Search for the cell housing the specified text and yield its (X, Y) center coordinate. 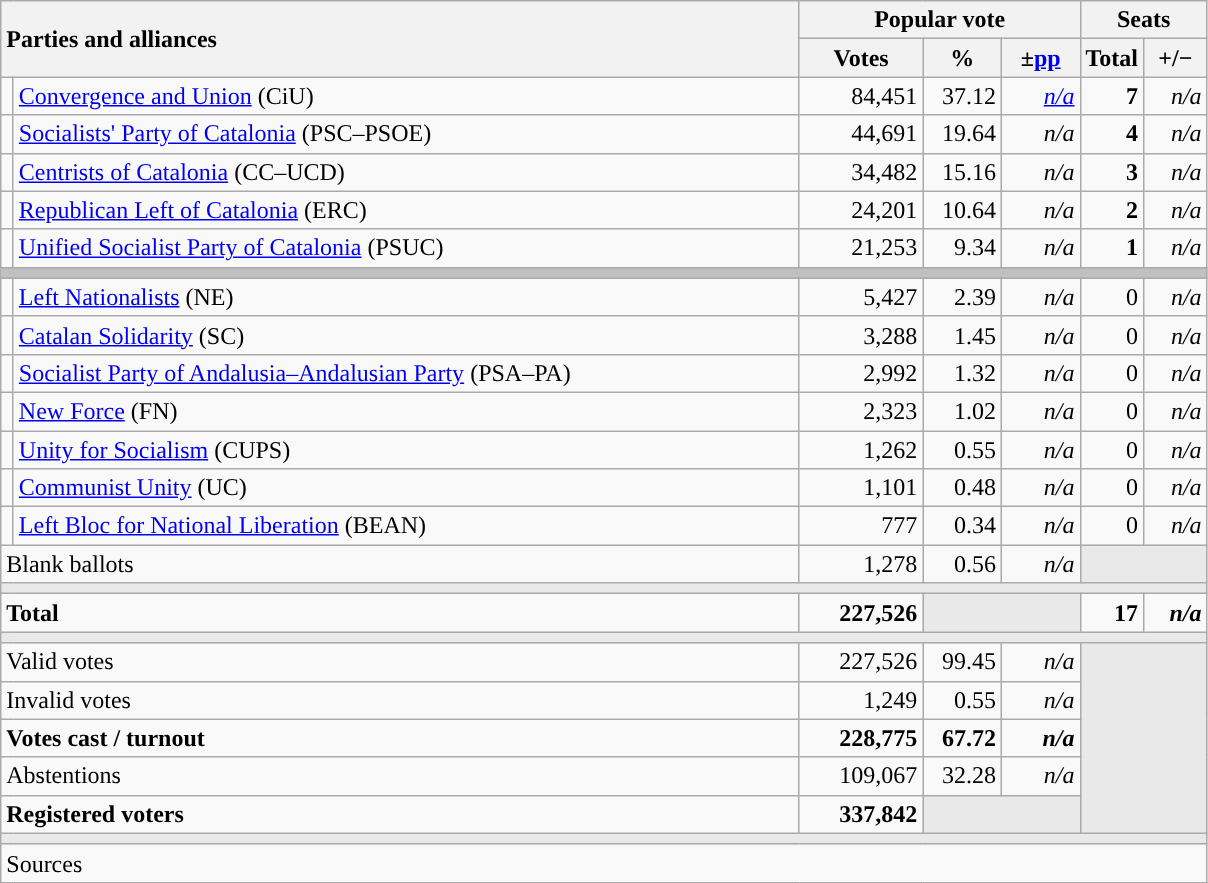
Socialist Party of Andalusia–Andalusian Party (PSA–PA) (406, 373)
Sources (604, 863)
1 (1112, 248)
Popular vote (940, 20)
Seats (1144, 20)
1,101 (861, 488)
Abstentions (400, 776)
44,691 (861, 134)
17 (1112, 613)
7 (1112, 96)
84,451 (861, 96)
0.34 (962, 526)
777 (861, 526)
2,323 (861, 411)
Valid votes (400, 662)
Votes (861, 58)
Left Bloc for National Liberation (BEAN) (406, 526)
1.02 (962, 411)
Convergence and Union (CiU) (406, 96)
67.72 (962, 738)
1,249 (861, 700)
Left Nationalists (NE) (406, 297)
2,992 (861, 373)
Unified Socialist Party of Catalonia (PSUC) (406, 248)
Blank ballots (400, 564)
0.48 (962, 488)
Communist Unity (UC) (406, 488)
9.34 (962, 248)
21,253 (861, 248)
% (962, 58)
4 (1112, 134)
Catalan Solidarity (SC) (406, 335)
New Force (FN) (406, 411)
3,288 (861, 335)
Socialists' Party of Catalonia (PSC–PSOE) (406, 134)
1.32 (962, 373)
Registered voters (400, 814)
37.12 (962, 96)
Votes cast / turnout (400, 738)
3 (1112, 172)
337,842 (861, 814)
2.39 (962, 297)
Unity for Socialism (CUPS) (406, 449)
5,427 (861, 297)
+/− (1176, 58)
Invalid votes (400, 700)
19.64 (962, 134)
±pp (1040, 58)
2 (1112, 210)
228,775 (861, 738)
1,278 (861, 564)
109,067 (861, 776)
Parties and alliances (400, 39)
Centrists of Catalonia (CC–UCD) (406, 172)
34,482 (861, 172)
99.45 (962, 662)
1.45 (962, 335)
32.28 (962, 776)
0.56 (962, 564)
24,201 (861, 210)
15.16 (962, 172)
10.64 (962, 210)
1,262 (861, 449)
Republican Left of Catalonia (ERC) (406, 210)
